Identify which cell holds the provided text, then report its [x, y] central coordinate. 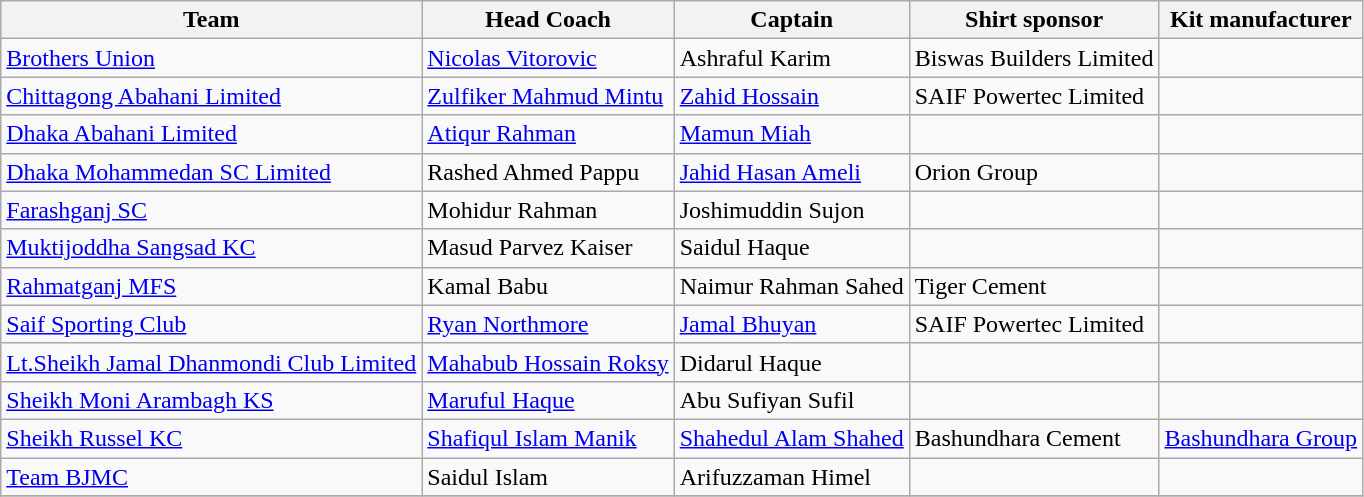
Saidul Haque [792, 248]
Abu Sufiyan Sufil [792, 400]
Ryan Northmore [548, 324]
Shahedul Alam Shahed [792, 438]
Dhaka Abahani Limited [212, 134]
Saidul Islam [548, 477]
Nicolas Vitorovic [548, 58]
Joshimuddin Sujon [792, 210]
Zahid Hossain [792, 96]
Chittagong Abahani Limited [212, 96]
Jamal Bhuyan [792, 324]
Saif Sporting Club [212, 324]
Masud Parvez Kaiser [548, 248]
Sheikh Russel KC [212, 438]
Shirt sponsor [1034, 20]
Tiger Cement [1034, 286]
Biswas Builders Limited [1034, 58]
Brothers Union [212, 58]
Arifuzzaman Himel [792, 477]
Zulfiker Mahmud Mintu [548, 96]
Ashraful Karim [792, 58]
Head Coach [548, 20]
Lt.Sheikh Jamal Dhanmondi Club Limited [212, 362]
Didarul Haque [792, 362]
Kamal Babu [548, 286]
Dhaka Mohammedan SC Limited [212, 172]
Rashed Ahmed Pappu [548, 172]
Shafiqul Islam Manik [548, 438]
Bashundhara Cement [1034, 438]
Naimur Rahman Sahed [792, 286]
Mamun Miah [792, 134]
Team BJMC [212, 477]
Rahmatganj MFS [212, 286]
Bashundhara Group [1261, 438]
Maruful Haque [548, 400]
Mahabub Hossain Roksy [548, 362]
Captain [792, 20]
Jahid Hasan Ameli [792, 172]
Mohidur Rahman [548, 210]
Kit manufacturer [1261, 20]
Atiqur Rahman [548, 134]
Sheikh Moni Arambagh KS [212, 400]
Orion Group [1034, 172]
Farashganj SC [212, 210]
Muktijoddha Sangsad KC [212, 248]
Team [212, 20]
